Return [X, Y] of the center of cell containing provided text 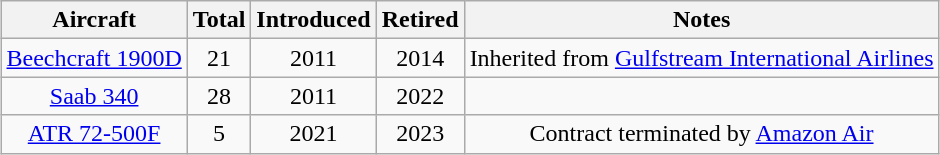
Introduced [314, 20]
Beechcraft 1900D [94, 58]
2023 [420, 134]
Retired [420, 20]
Aircraft [94, 20]
28 [219, 96]
Saab 340 [94, 96]
ATR 72-500F [94, 134]
Total [219, 20]
21 [219, 58]
Inherited from Gulfstream International Airlines [702, 58]
2022 [420, 96]
Contract terminated by Amazon Air [702, 134]
2014 [420, 58]
Notes [702, 20]
5 [219, 134]
2021 [314, 134]
